Return the (x, y) coordinate for the center point of the cell that contains the specified text.  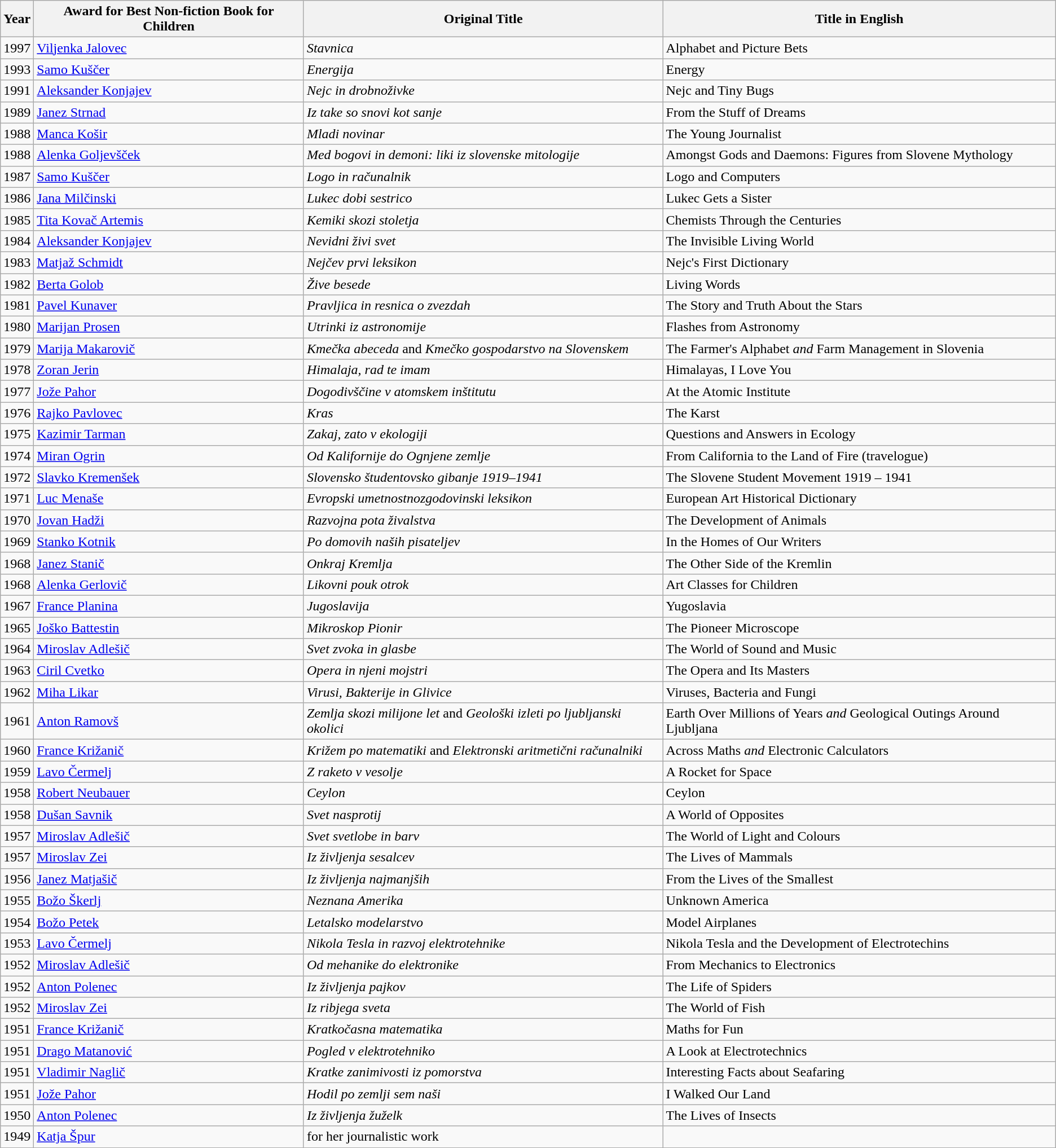
Svet svetlobe in barv (483, 836)
Nejčev prvi leksikon (483, 262)
Onkraj Kremlja (483, 563)
Z raketo v vesolje (483, 772)
Svet nasprotij (483, 815)
Dušan Savnik (169, 815)
Unknown America (859, 900)
Art Classes for Children (859, 584)
Alenka Goljevšček (169, 155)
Slovensko študentovsko gibanje 1919–1941 (483, 477)
Razvojna pota živalstva (483, 520)
Nevidni živi svet (483, 241)
Rajko Pavlovec (169, 413)
Nikola Tesla in razvoj elektrotehnike (483, 943)
Jovan Hadži (169, 520)
1971 (17, 499)
1976 (17, 413)
Janez Strnad (169, 112)
Križem po matematiki and Elektronski aritmetični računalniki (483, 750)
Lukec dobi sestrico (483, 198)
Janez Stanič (169, 563)
1982 (17, 284)
1963 (17, 671)
The World of Light and Colours (859, 836)
1979 (17, 349)
The Young Journalist (859, 134)
1954 (17, 922)
Zemlja skozi milijone let and Geološki izleti po ljubljanski okolici (483, 721)
Iz življenja najmanjših (483, 879)
I Walked Our Land (859, 1094)
for her journalistic work (483, 1137)
Katja Špur (169, 1137)
Award for Best Non-fiction Book for Children (169, 19)
Od mehanike do elektronike (483, 965)
Maths for Fun (859, 1030)
European Art Historical Dictionary (859, 499)
Mikroskop Pionir (483, 628)
Stavnica (483, 48)
Žive besede (483, 284)
The Farmer's Alphabet and Farm Management in Slovenia (859, 349)
Title in English (859, 19)
Virusi, Bakterije in Glivice (483, 692)
A Rocket for Space (859, 772)
Model Airplanes (859, 922)
1991 (17, 91)
The Life of Spiders (859, 987)
Kemiki skozi stoletja (483, 219)
Kazimir Tarman (169, 434)
1950 (17, 1115)
Joško Battestin (169, 628)
Letalsko modelarstvo (483, 922)
1965 (17, 628)
The World of Sound and Music (859, 649)
1955 (17, 900)
Utrinki iz astronomije (483, 327)
Jana Milčinski (169, 198)
Across Maths and Electronic Calculators (859, 750)
Mladi novinar (483, 134)
From California to the Land of Fire (travelogue) (859, 456)
Manca Košir (169, 134)
Berta Golob (169, 284)
Likovni pouk otrok (483, 584)
The Story and Truth About the Stars (859, 306)
Viruses, Bacteria and Fungi (859, 692)
Slavko Kremenšek (169, 477)
From the Lives of the Smallest (859, 879)
1981 (17, 306)
1967 (17, 606)
The Lives of Mammals (859, 857)
The Opera and Its Masters (859, 671)
The Slovene Student Movement 1919 – 1941 (859, 477)
Logo and Computers (859, 177)
Božo Škerlj (169, 900)
Po domovih naših pisateljev (483, 542)
Kratke zanimivosti iz pomorstva (483, 1072)
Neznana Amerika (483, 900)
1987 (17, 177)
Marija Makarovič (169, 349)
Opera in njeni mojstri (483, 671)
Iz ribjega sveta (483, 1008)
1970 (17, 520)
Pravljica in resnica o zvezdah (483, 306)
Jugoslavija (483, 606)
Matjaž Schmidt (169, 262)
1993 (17, 69)
Med bogovi in demoni: liki iz slovenske mitologije (483, 155)
Marijan Prosen (169, 327)
1985 (17, 219)
A Look at Electrotechnics (859, 1051)
Nejc in drobnoživke (483, 91)
From the Stuff of Dreams (859, 112)
Iz življenja žuželk (483, 1115)
Robert Neubauer (169, 793)
1972 (17, 477)
Kmečka abeceda and Kmečko gospodarstvo na Slovenskem (483, 349)
1977 (17, 392)
A World of Opposites (859, 815)
The Other Side of the Kremlin (859, 563)
Zoran Jerin (169, 370)
Miha Likar (169, 692)
Luc Menaše (169, 499)
Energija (483, 69)
Himalaja, rad te imam (483, 370)
Viljenka Jalovec (169, 48)
Drago Matanović (169, 1051)
Nejc and Tiny Bugs (859, 91)
Year (17, 19)
Nejc's First Dictionary (859, 262)
1989 (17, 112)
1984 (17, 241)
1997 (17, 48)
Od Kalifornije do Ognjene zemlje (483, 456)
1956 (17, 879)
The Invisible Living World (859, 241)
Iz življenja pajkov (483, 987)
France Planina (169, 606)
1969 (17, 542)
Energy (859, 69)
1980 (17, 327)
1986 (17, 198)
Božo Petek (169, 922)
1960 (17, 750)
The Lives of Insects (859, 1115)
Interesting Facts about Seafaring (859, 1072)
Vladimir Naglič (169, 1072)
From Mechanics to Electronics (859, 965)
Kratkočasna matematika (483, 1030)
1949 (17, 1137)
Yugoslavia (859, 606)
Original Title (483, 19)
Zakaj, zato v ekologiji (483, 434)
Lukec Gets a Sister (859, 198)
Evropski umetnostnozgodovinski leksikon (483, 499)
Questions and Answers in Ecology (859, 434)
Nikola Tesla and the Development of Electrotechins (859, 943)
1953 (17, 943)
Himalayas, I Love You (859, 370)
Ciril Cvetko (169, 671)
The Development of Animals (859, 520)
Janez Matjašič (169, 879)
Svet zvoka in glasbe (483, 649)
The Karst (859, 413)
Hodil po zemlji sem naši (483, 1094)
1959 (17, 772)
Amongst Gods and Daemons: Figures from Slovene Mythology (859, 155)
1978 (17, 370)
Stanko Kotnik (169, 542)
Alphabet and Picture Bets (859, 48)
Pavel Kunaver (169, 306)
Earth Over Millions of Years and Geological Outings Around Ljubljana (859, 721)
Alenka Gerlovič (169, 584)
Iz take so snovi kot sanje (483, 112)
The World of Fish (859, 1008)
At the Atomic Institute (859, 392)
1962 (17, 692)
Miran Ogrin (169, 456)
Tita Kovač Artemis (169, 219)
In the Homes of Our Writers (859, 542)
Iz življenja sesalcev (483, 857)
1975 (17, 434)
The Pioneer Microscope (859, 628)
1983 (17, 262)
Dogodivščine v atomskem inštitutu (483, 392)
Chemists Through the Centuries (859, 219)
Pogled v elektrotehniko (483, 1051)
Living Words (859, 284)
Flashes from Astronomy (859, 327)
Logo in računalnik (483, 177)
1964 (17, 649)
Kras (483, 413)
Anton Ramovš (169, 721)
1974 (17, 456)
1961 (17, 721)
